Scan for the cell matching the given text and deliver its [x, y] coordinate at center. 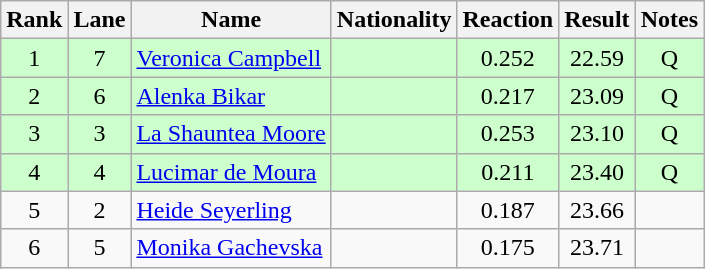
7 [100, 58]
23.10 [597, 134]
Lane [100, 20]
Monika Gachevska [231, 248]
23.40 [597, 172]
Notes [669, 20]
Alenka Bikar [231, 96]
23.71 [597, 248]
0.252 [508, 58]
23.66 [597, 210]
0.175 [508, 248]
Heide Seyerling [231, 210]
Nationality [394, 20]
0.187 [508, 210]
Lucimar de Moura [231, 172]
Reaction [508, 20]
Rank [34, 20]
0.253 [508, 134]
0.217 [508, 96]
23.09 [597, 96]
Name [231, 20]
1 [34, 58]
Veronica Campbell [231, 58]
22.59 [597, 58]
Result [597, 20]
La Shauntea Moore [231, 134]
0.211 [508, 172]
